Detect which cell encompasses the target text, then output its [x, y] center coordinate. 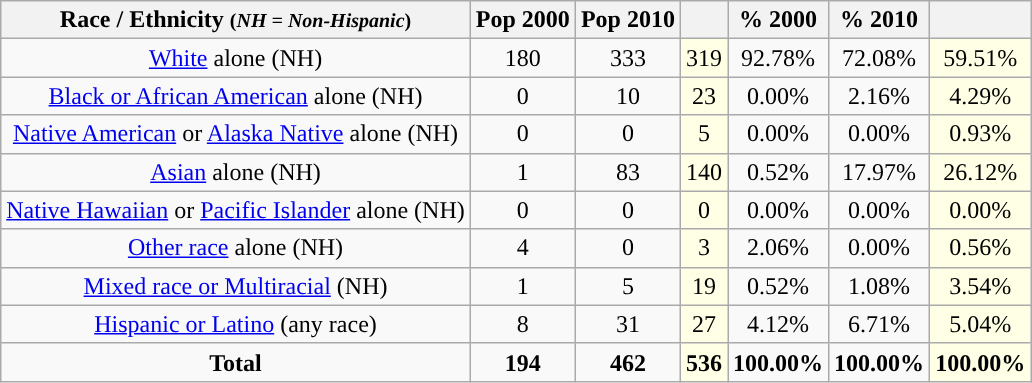
Mixed race or Multiracial (NH) [236, 286]
1.08% [880, 286]
Other race alone (NH) [236, 248]
92.78% [778, 58]
Pop 2000 [522, 20]
23 [704, 96]
3 [704, 248]
27 [704, 324]
59.51% [980, 58]
Race / Ethnicity (NH = Non-Hispanic) [236, 20]
4.29% [980, 96]
% 2010 [880, 20]
83 [628, 172]
3.54% [980, 286]
10 [628, 96]
319 [704, 58]
4.12% [778, 324]
Black or African American alone (NH) [236, 96]
8 [522, 324]
333 [628, 58]
Pop 2010 [628, 20]
6.71% [880, 324]
4 [522, 248]
Native Hawaiian or Pacific Islander alone (NH) [236, 210]
5.04% [980, 324]
White alone (NH) [236, 58]
180 [522, 58]
Hispanic or Latino (any race) [236, 324]
536 [704, 362]
72.08% [880, 58]
Asian alone (NH) [236, 172]
17.97% [880, 172]
31 [628, 324]
2.06% [778, 248]
19 [704, 286]
Native American or Alaska Native alone (NH) [236, 134]
140 [704, 172]
2.16% [880, 96]
% 2000 [778, 20]
462 [628, 362]
0.93% [980, 134]
194 [522, 362]
0.56% [980, 248]
Total [236, 362]
26.12% [980, 172]
